Locate the cell with the specified text and output its (X, Y) center coordinate. 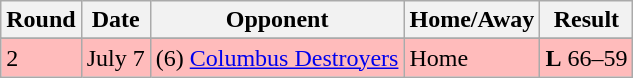
2 (41, 58)
L 66–59 (586, 58)
(6) Columbus Destroyers (277, 58)
Date (116, 20)
Home (472, 58)
Home/Away (472, 20)
Result (586, 20)
Round (41, 20)
Opponent (277, 20)
July 7 (116, 58)
